Extract the (x, y) coordinate from the center of the cell holding the provided text.  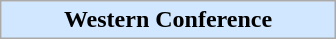
Western Conference (168, 20)
